Find where the given text appears and provide that cell's center as [x, y] coordinate. 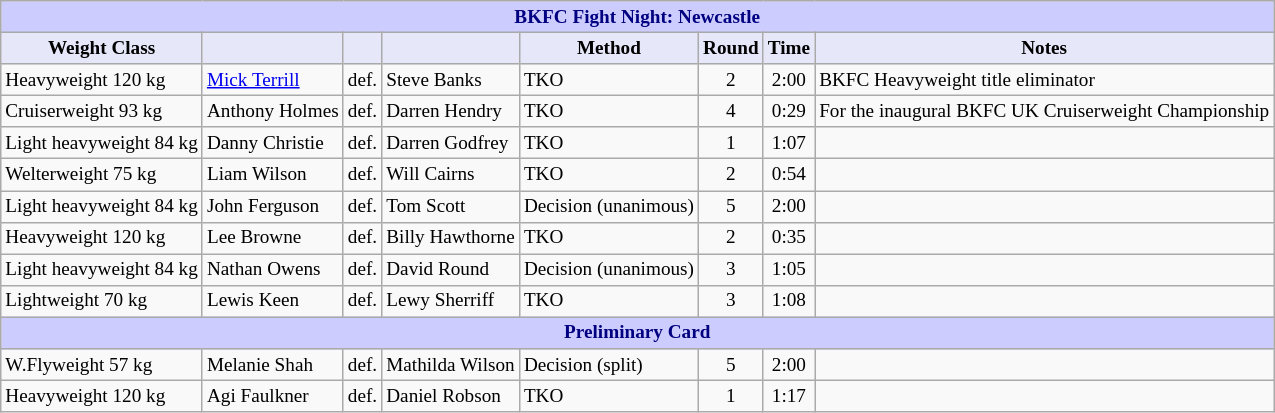
0:35 [788, 238]
Cruiserweight 93 kg [102, 111]
4 [732, 111]
Agi Faulkner [272, 396]
Lee Browne [272, 238]
W.Flyweight 57 kg [102, 365]
1:17 [788, 396]
Billy Hawthorne [451, 238]
Mathilda Wilson [451, 365]
0:54 [788, 175]
Tom Scott [451, 206]
For the inaugural BKFC UK Cruiserweight Championship [1044, 111]
Melanie Shah [272, 365]
Lewy Sherriff [451, 301]
Liam Wilson [272, 175]
Daniel Robson [451, 396]
Will Cairns [451, 175]
Preliminary Card [638, 333]
Mick Terrill [272, 80]
Time [788, 48]
Danny Christie [272, 143]
1:07 [788, 143]
Round [732, 48]
Method [608, 48]
Nathan Owens [272, 270]
Weight Class [102, 48]
David Round [451, 270]
Darren Godfrey [451, 143]
1:05 [788, 270]
Welterweight 75 kg [102, 175]
Darren Hendry [451, 111]
Lewis Keen [272, 301]
Lightweight 70 kg [102, 301]
Anthony Holmes [272, 111]
0:29 [788, 111]
Decision (split) [608, 365]
Notes [1044, 48]
1:08 [788, 301]
BKFC Fight Night: Newcastle [638, 17]
BKFC Heavyweight title eliminator [1044, 80]
John Ferguson [272, 206]
Steve Banks [451, 80]
